Return (x, y) of the center of cell containing provided text 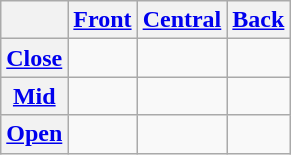
Front (102, 20)
Open (34, 134)
Close (34, 58)
Back (258, 20)
Central (182, 20)
Mid (34, 96)
